Pinpoint the cell where the given text exists, returning its (X, Y) midpoint coordinate. 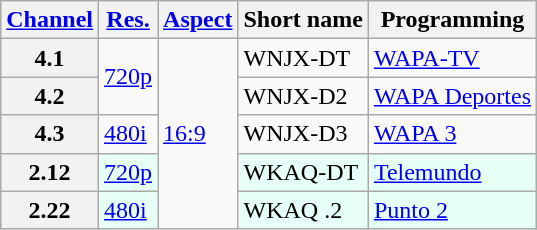
WKAQ .2 (303, 210)
Channel (50, 20)
16:9 (198, 134)
Programming (452, 20)
4.2 (50, 96)
WAPA 3 (452, 134)
Punto 2 (452, 210)
WKAQ-DT (303, 172)
WNJX-D2 (303, 96)
Telemundo (452, 172)
Aspect (198, 20)
WNJX-D3 (303, 134)
Short name (303, 20)
2.22 (50, 210)
Res. (128, 20)
WAPA Deportes (452, 96)
4.1 (50, 58)
2.12 (50, 172)
WAPA-TV (452, 58)
WNJX-DT (303, 58)
4.3 (50, 134)
